From the cell containing the given text, extract its center point as (X, Y) coordinate. 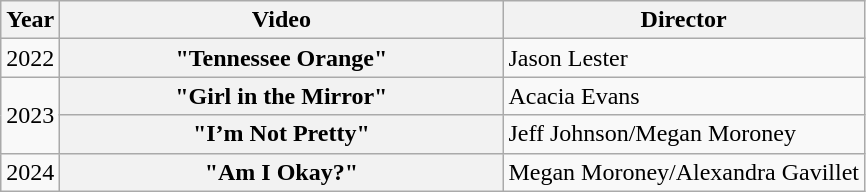
Acacia Evans (684, 96)
Jason Lester (684, 58)
"Am I Okay?" (282, 172)
"I’m Not Pretty" (282, 134)
Jeff Johnson/Megan Moroney (684, 134)
2022 (30, 58)
Video (282, 20)
Year (30, 20)
"Girl in the Mirror" (282, 96)
Director (684, 20)
"Tennessee Orange" (282, 58)
2023 (30, 115)
Megan Moroney/Alexandra Gavillet (684, 172)
2024 (30, 172)
